Scan for the cell matching the given text and deliver its (x, y) coordinate at center. 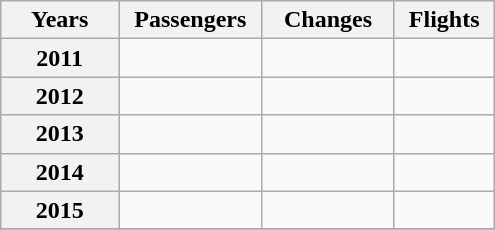
Years (60, 20)
2012 (60, 96)
2015 (60, 210)
2013 (60, 134)
Passengers (190, 20)
2014 (60, 172)
Changes (328, 20)
Flights (444, 20)
2011 (60, 58)
